Extract the (x, y) coordinate from the center of the cell holding the provided text.  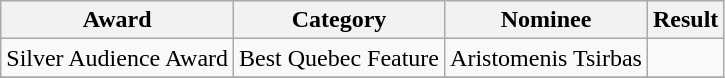
Silver Audience Award (118, 58)
Result (685, 20)
Best Quebec Feature (340, 58)
Award (118, 20)
Aristomenis Tsirbas (546, 58)
Category (340, 20)
Nominee (546, 20)
